From the cell containing the given text, extract its center point as (X, Y) coordinate. 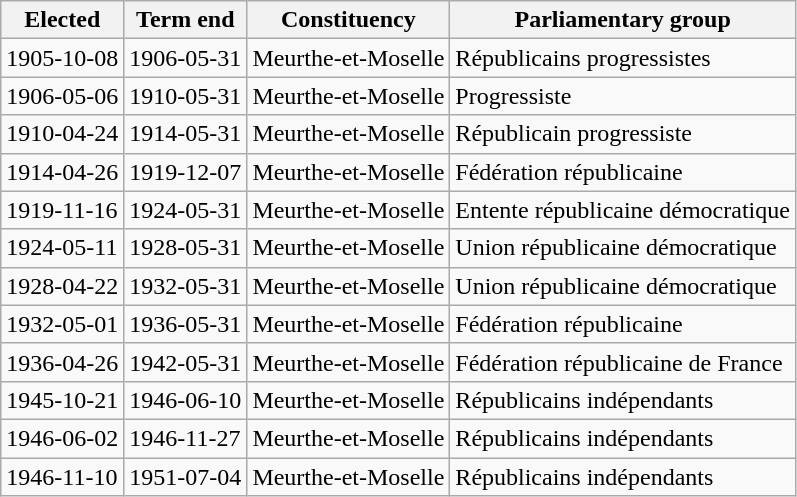
1942-05-31 (186, 362)
1914-05-31 (186, 134)
1946-11-27 (186, 438)
1932-05-01 (62, 324)
1906-05-31 (186, 58)
1945-10-21 (62, 400)
1932-05-31 (186, 286)
1936-05-31 (186, 324)
Fédération républicaine de France (623, 362)
1906-05-06 (62, 96)
1951-07-04 (186, 477)
Term end (186, 20)
1905-10-08 (62, 58)
Parliamentary group (623, 20)
Elected (62, 20)
1946-06-02 (62, 438)
1914-04-26 (62, 172)
Progressiste (623, 96)
1910-04-24 (62, 134)
1928-05-31 (186, 248)
1928-04-22 (62, 286)
Républicain progressiste (623, 134)
Constituency (348, 20)
Républicains progressistes (623, 58)
1910-05-31 (186, 96)
1924-05-31 (186, 210)
Entente républicaine démocratique (623, 210)
1919-12-07 (186, 172)
1924-05-11 (62, 248)
1946-06-10 (186, 400)
1936-04-26 (62, 362)
1946-11-10 (62, 477)
1919-11-16 (62, 210)
